Provide the [x, y] coordinate of the cell's center where the given text is located.  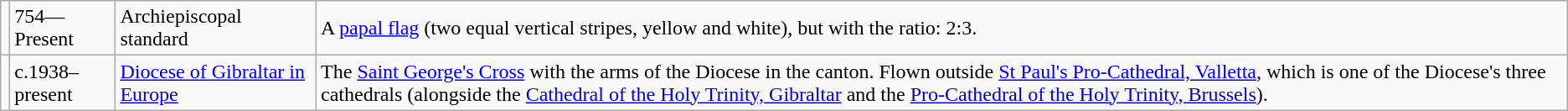
c.1938–present [63, 82]
Archiepiscopal standard [216, 29]
Diocese of Gibraltar in Europe [216, 82]
A papal flag (two equal vertical stripes, yellow and white), but with the ratio: 2:3. [942, 29]
754—Present [63, 29]
